Find where the given text appears and provide that cell's center as [X, Y] coordinate. 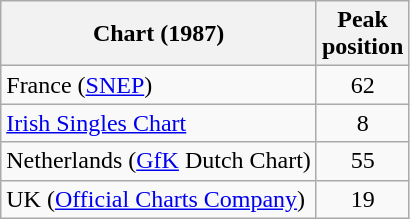
Irish Singles Chart [159, 123]
8 [362, 123]
France (SNEP) [159, 85]
UK (Official Charts Company) [159, 199]
19 [362, 199]
62 [362, 85]
Chart (1987) [159, 34]
Netherlands (GfK Dutch Chart) [159, 161]
Peakposition [362, 34]
55 [362, 161]
